Determine the (x, y) coordinate at the center of the cell enclosing the given text.  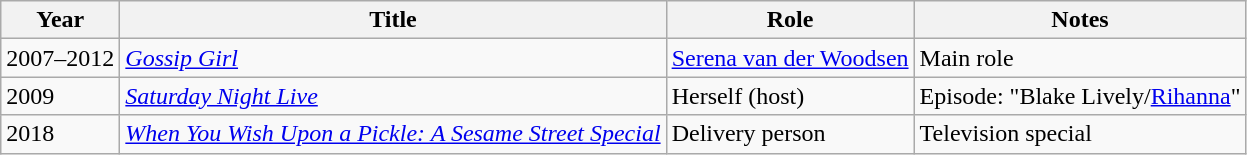
Notes (1080, 20)
When You Wish Upon a Pickle: A Sesame Street Special (393, 134)
Television special (1080, 134)
Gossip Girl (393, 58)
Delivery person (790, 134)
Herself (host) (790, 96)
2007–2012 (60, 58)
Episode: "Blake Lively/Rihanna" (1080, 96)
Role (790, 20)
Year (60, 20)
Main role (1080, 58)
Serena van der Woodsen (790, 58)
Title (393, 20)
2018 (60, 134)
Saturday Night Live (393, 96)
2009 (60, 96)
